Scan for the cell matching the given text and deliver its (x, y) coordinate at center. 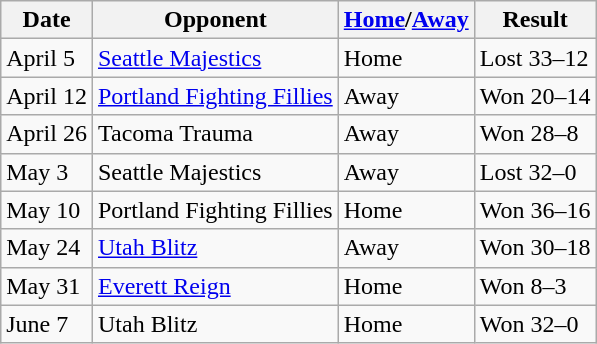
April 26 (47, 134)
Everett Reign (215, 286)
Tacoma Trauma (215, 134)
April 12 (47, 96)
May 10 (47, 210)
Won 36–16 (535, 210)
Date (47, 20)
Won 8–3 (535, 286)
Won 20–14 (535, 96)
Won 30–18 (535, 248)
Lost 32–0 (535, 172)
Home/Away (406, 20)
April 5 (47, 58)
Result (535, 20)
Opponent (215, 20)
May 3 (47, 172)
Won 32–0 (535, 324)
May 31 (47, 286)
Won 28–8 (535, 134)
June 7 (47, 324)
Lost 33–12 (535, 58)
May 24 (47, 248)
